Extract the [x, y] coordinate from the center of the cell holding the provided text.  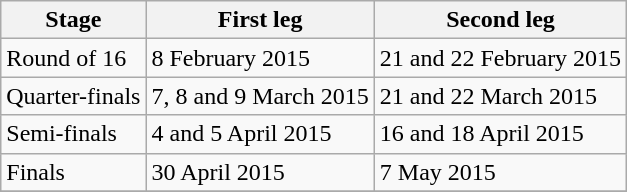
30 April 2015 [260, 172]
Stage [74, 20]
Quarter-finals [74, 96]
8 February 2015 [260, 58]
First leg [260, 20]
21 and 22 February 2015 [500, 58]
Finals [74, 172]
7, 8 and 9 March 2015 [260, 96]
Second leg [500, 20]
21 and 22 March 2015 [500, 96]
7 May 2015 [500, 172]
4 and 5 April 2015 [260, 134]
16 and 18 April 2015 [500, 134]
Round of 16 [74, 58]
Semi-finals [74, 134]
